Find where the given text appears and provide that cell's center as [X, Y] coordinate. 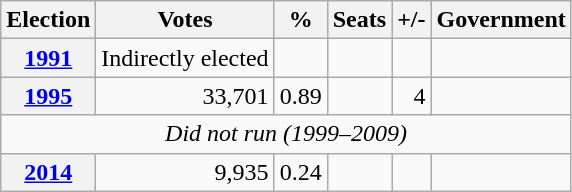
Did not run (1999–2009) [286, 134]
Indirectly elected [185, 58]
Votes [185, 20]
Government [501, 20]
0.24 [300, 172]
0.89 [300, 96]
2014 [48, 172]
Election [48, 20]
9,935 [185, 172]
33,701 [185, 96]
+/- [412, 20]
1991 [48, 58]
% [300, 20]
1995 [48, 96]
4 [412, 96]
Seats [359, 20]
